Output the [x, y] coordinate of the center of the cell containing the given text.  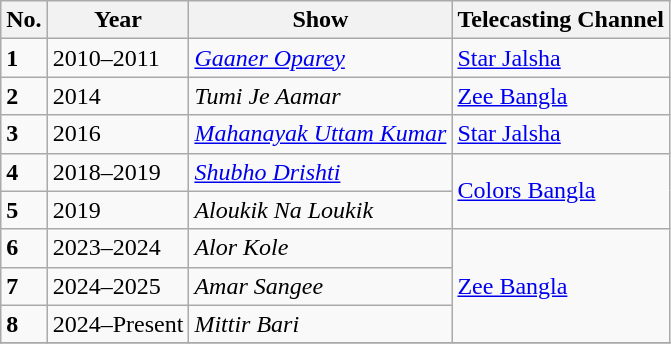
2024–Present [118, 324]
2023–2024 [118, 248]
Tumi Je Aamar [320, 96]
2019 [118, 210]
Colors Bangla [561, 191]
Telecasting Channel [561, 20]
3 [24, 134]
Shubho Drishti [320, 172]
2018–2019 [118, 172]
1 [24, 58]
No. [24, 20]
Year [118, 20]
Mittir Bari [320, 324]
8 [24, 324]
5 [24, 210]
2024–2025 [118, 286]
4 [24, 172]
2016 [118, 134]
2010–2011 [118, 58]
7 [24, 286]
Show [320, 20]
Alor Kole [320, 248]
2 [24, 96]
Amar Sangee [320, 286]
Mahanayak Uttam Kumar [320, 134]
2014 [118, 96]
6 [24, 248]
Gaaner Oparey [320, 58]
Aloukik Na Loukik [320, 210]
